For the text-containing cell, return its midpoint in (X, Y) coordinate format. 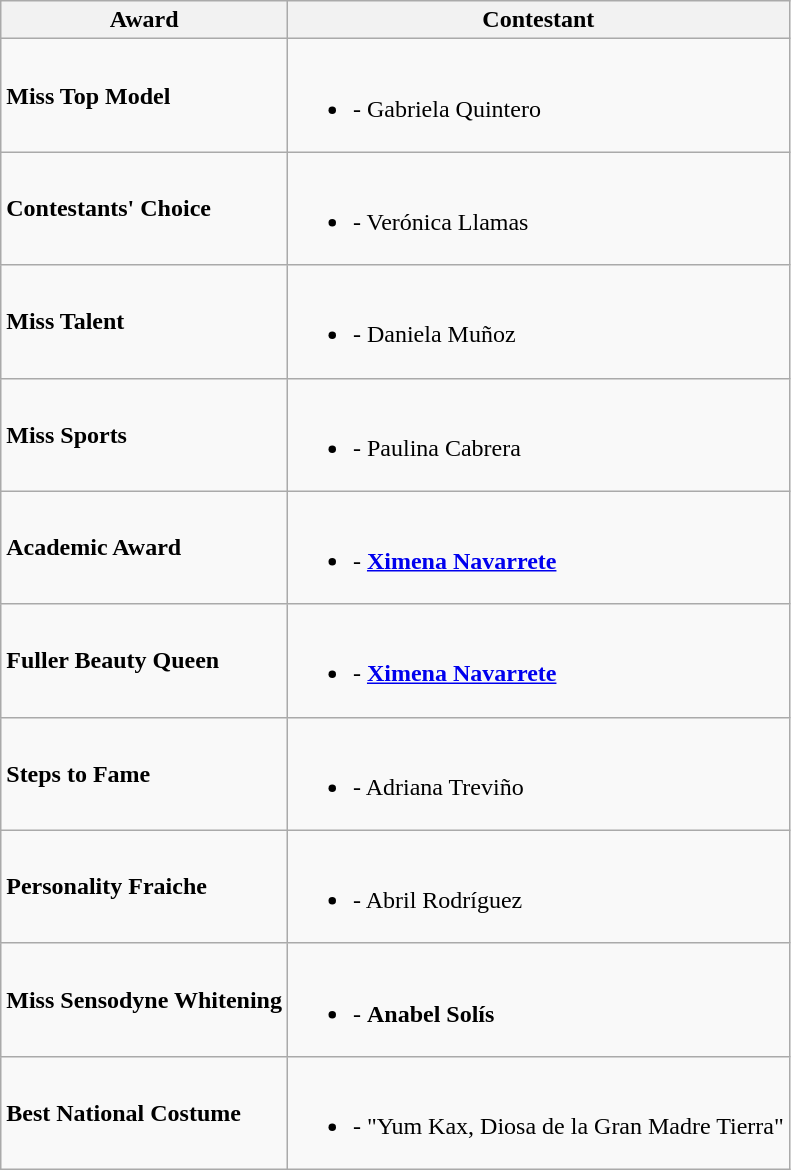
- Anabel Solís (538, 1000)
Contestants' Choice (144, 208)
- "Yum Kax, Diosa de la Gran Madre Tierra" (538, 1112)
Personality Fraiche (144, 886)
Fuller Beauty Queen (144, 660)
Best National Costume (144, 1112)
Steps to Fame (144, 774)
Miss Talent (144, 322)
Contestant (538, 20)
Miss Sports (144, 434)
Award (144, 20)
- Gabriela Quintero (538, 96)
Miss Top Model (144, 96)
- Abril Rodríguez (538, 886)
Miss Sensodyne Whitening (144, 1000)
- Daniela Muñoz (538, 322)
- Verónica Llamas (538, 208)
- Paulina Cabrera (538, 434)
Academic Award (144, 548)
- Adriana Treviño (538, 774)
